From the cell containing the given text, extract its center point as [x, y] coordinate. 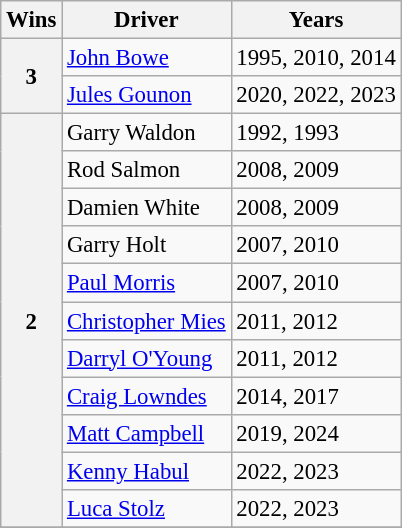
Paul Morris [146, 283]
Rod Salmon [146, 170]
Craig Lowndes [146, 396]
Kenny Habul [146, 471]
1992, 1993 [316, 133]
2019, 2024 [316, 433]
Jules Gounon [146, 95]
3 [32, 76]
Garry Holt [146, 245]
Driver [146, 20]
2 [32, 321]
Wins [32, 20]
2020, 2022, 2023 [316, 95]
John Bowe [146, 58]
Darryl O'Young [146, 358]
2014, 2017 [316, 396]
Damien White [146, 208]
Christopher Mies [146, 321]
Garry Waldon [146, 133]
Luca Stolz [146, 509]
Matt Campbell [146, 433]
1995, 2010, 2014 [316, 58]
Years [316, 20]
